Return (x, y) of the center of cell containing provided text 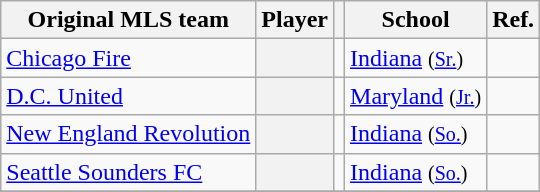
Player (295, 20)
Maryland (Jr.) (416, 96)
Original MLS team (128, 20)
D.C. United (128, 96)
New England Revolution (128, 134)
Indiana (Sr.) (416, 58)
School (416, 20)
Chicago Fire (128, 58)
Ref. (514, 20)
Seattle Sounders FC (128, 172)
